Return [X, Y] of the center of cell containing provided text 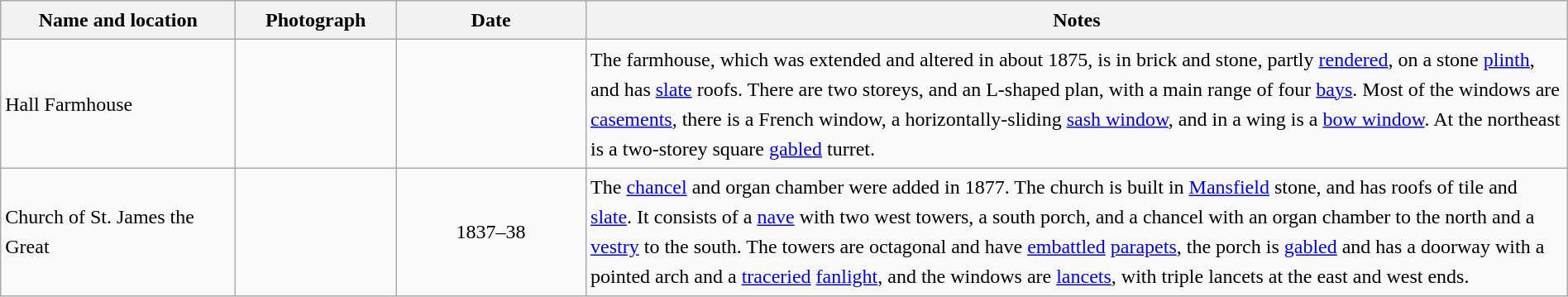
1837–38 [491, 232]
Hall Farmhouse [118, 104]
Name and location [118, 20]
Date [491, 20]
Notes [1077, 20]
Photograph [316, 20]
Church of St. James the Great [118, 232]
